Locate the cell with the specified text and output its [x, y] center coordinate. 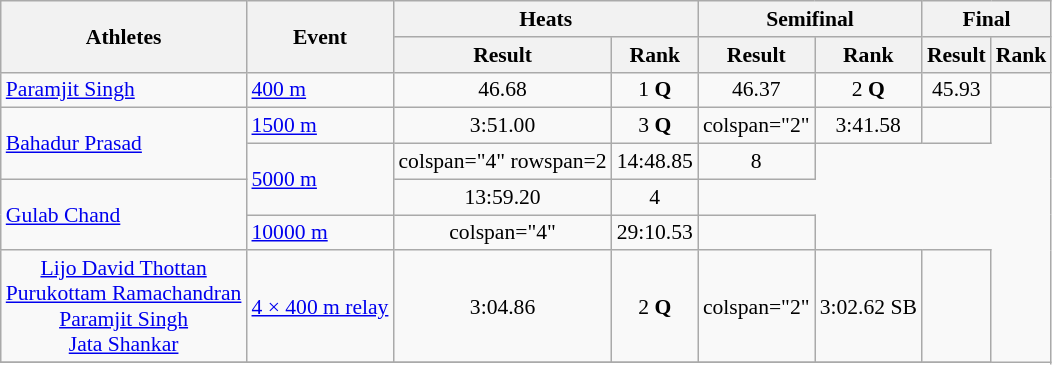
45.93 [956, 90]
29:10.53 [655, 233]
4 [655, 197]
46.37 [756, 90]
1 Q [655, 90]
3:04.86 [502, 307]
colspan="4" rowspan=2 [502, 162]
3:41.58 [868, 126]
colspan="4" [502, 233]
3 Q [655, 126]
10000 m [320, 233]
Heats [545, 19]
46.68 [502, 90]
Paramjit Singh [124, 90]
Final [986, 19]
8 [756, 162]
13:59.20 [502, 197]
1500 m [320, 126]
3:51.00 [502, 126]
5000 m [320, 180]
14:48.85 [655, 162]
Lijo David Thottan Purukottam Ramachandran Paramjit Singh Jata Shankar [124, 307]
Semifinal [810, 19]
Bahadur Prasad [124, 144]
Gulab Chand [124, 214]
Athletes [124, 36]
4 × 400 m relay [320, 307]
Event [320, 36]
400 m [320, 90]
3:02.62 SB [868, 307]
